From the cell containing the given text, extract its center point as (x, y) coordinate. 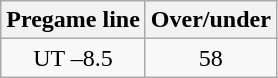
Over/under (210, 20)
58 (210, 58)
UT –8.5 (74, 58)
Pregame line (74, 20)
